Return (X, Y) of the center of cell containing provided text 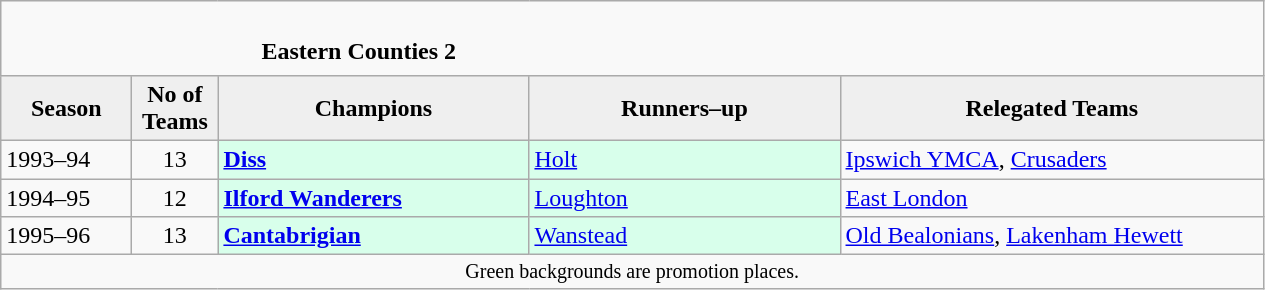
Old Bealonians, Lakenham Hewett (1052, 236)
1993–94 (66, 159)
1994–95 (66, 197)
Cantabrigian (374, 236)
Season (66, 108)
Relegated Teams (1052, 108)
Ipswich YMCA, Crusaders (1052, 159)
Champions (374, 108)
Diss (374, 159)
1995–96 (66, 236)
Wanstead (684, 236)
Ilford Wanderers (374, 197)
12 (175, 197)
Green backgrounds are promotion places. (632, 272)
Loughton (684, 197)
Runners–up (684, 108)
No of Teams (175, 108)
Holt (684, 159)
East London (1052, 197)
